Locate the cell with the specified text and output its [X, Y] center coordinate. 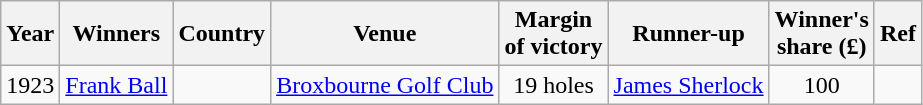
Broxbourne Golf Club [385, 85]
1923 [30, 85]
Ref [898, 34]
100 [822, 85]
Winner'sshare (£) [822, 34]
Frank Ball [116, 85]
Country [222, 34]
Marginof victory [554, 34]
Venue [385, 34]
Winners [116, 34]
19 holes [554, 85]
James Sherlock [688, 85]
Runner-up [688, 34]
Year [30, 34]
